Determine the (X, Y) coordinate at the center of the cell enclosing the given text.  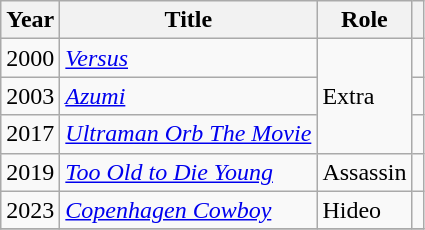
Azumi (188, 96)
Copenhagen Cowboy (188, 210)
Role (364, 20)
Title (188, 20)
2019 (30, 172)
Extra (364, 96)
Hideo (364, 210)
Versus (188, 58)
2000 (30, 58)
Too Old to Die Young (188, 172)
2003 (30, 96)
Ultraman Orb The Movie (188, 134)
2017 (30, 134)
2023 (30, 210)
Assassin (364, 172)
Year (30, 20)
